Locate the cell with the specified text and output its (x, y) center coordinate. 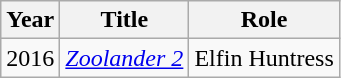
Role (264, 20)
Elfin Huntress (264, 58)
Year (30, 20)
2016 (30, 58)
Zoolander 2 (124, 58)
Title (124, 20)
